Locate the cell with the specified text and output its (x, y) center coordinate. 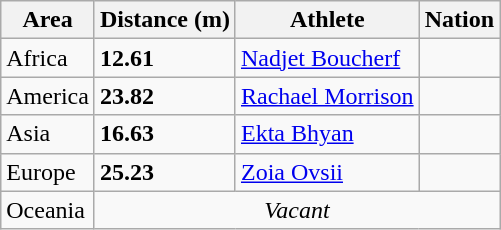
23.82 (164, 96)
Oceania (48, 210)
Europe (48, 172)
25.23 (164, 172)
12.61 (164, 58)
Distance (m) (164, 20)
Athlete (327, 20)
Asia (48, 134)
Rachael Morrison (327, 96)
16.63 (164, 134)
Vacant (296, 210)
Area (48, 20)
Ekta Bhyan (327, 134)
Zoia Ovsii (327, 172)
Nadjet Boucherf (327, 58)
America (48, 96)
Africa (48, 58)
Nation (459, 20)
